Identify which cell holds the provided text, then report its [x, y] central coordinate. 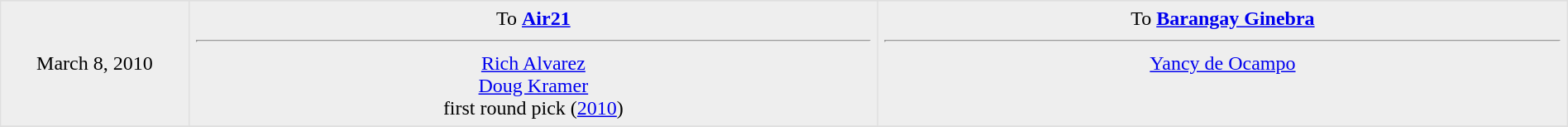
To Barangay GinebraYancy de Ocampo [1223, 64]
To Air21Rich AlvarezDoug Kramerfirst round pick (2010) [533, 64]
March 8, 2010 [94, 64]
